Output the [x, y] coordinate of the center of the cell containing the given text.  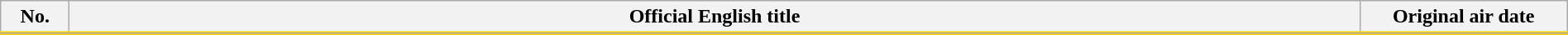
Official English title [715, 17]
Original air date [1464, 17]
No. [35, 17]
